For the text-containing cell, return its midpoint in (X, Y) coordinate format. 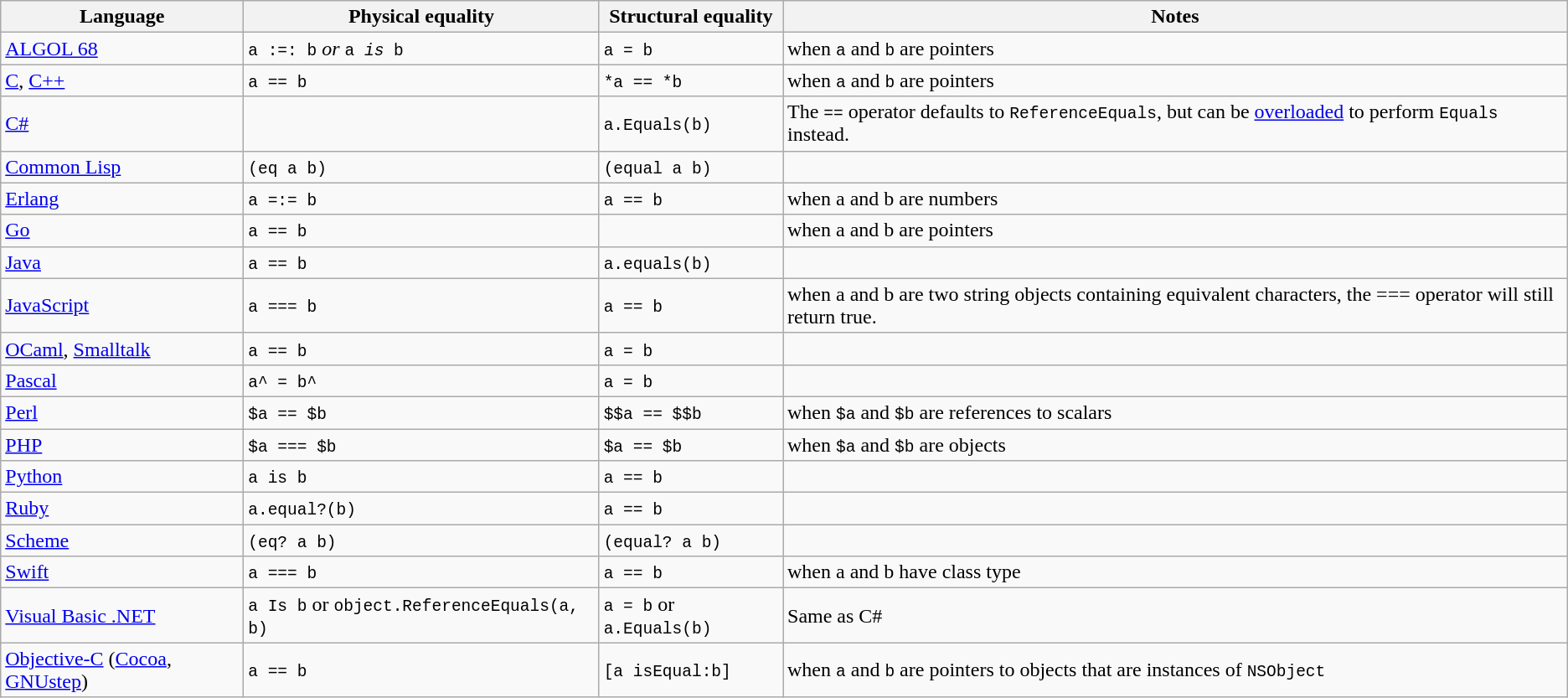
Notes (1174, 17)
Language (122, 17)
Common Lisp (122, 167)
when a and b are two string objects containing equivalent characters, the === operator will still return true. (1174, 305)
Objective-C (Cocoa, GNUstep) (122, 670)
Pascal (122, 380)
OCaml, Smalltalk (122, 349)
PHP (122, 445)
JavaScript (122, 305)
(eq? a b) (421, 540)
Physical equality (421, 17)
$$a == $$b (690, 412)
(equal a b) (690, 167)
Python (122, 477)
C# (122, 124)
a =:= b (421, 199)
when $a and $b are references to scalars (1174, 412)
Scheme (122, 540)
a Is b or object.ReferenceEquals(a, b) (421, 615)
The == operator defaults to ReferenceEquals, but can be overloaded to perform Equals instead. (1174, 124)
Ruby (122, 509)
C, C++ (122, 80)
Swift (122, 572)
when a and b have class type (1174, 572)
Java (122, 262)
a :=: b or a is b (421, 49)
Erlang (122, 199)
a = b or a.Equals(b) (690, 615)
when a and b are numbers (1174, 199)
*a == *b (690, 80)
when $a and $b are objects (1174, 445)
(equal? a b) (690, 540)
Go (122, 230)
$a === $b (421, 445)
Perl (122, 412)
Same as C# (1174, 615)
when a and b are pointers to objects that are instances of NSObject (1174, 670)
a.equal?(b) (421, 509)
ALGOL 68 (122, 49)
[a isEqual:b] (690, 670)
a^ = b^ (421, 380)
a is b (421, 477)
Structural equality (690, 17)
(eq a b) (421, 167)
Visual Basic .NET (122, 615)
a.Equals(b) (690, 124)
a.equals(b) (690, 262)
